Find where the given text appears and provide that cell's center as (x, y) coordinate. 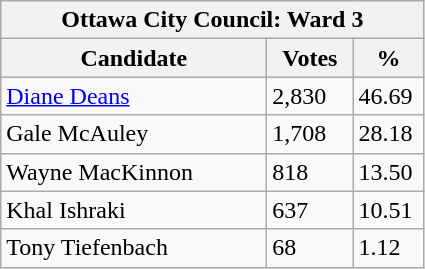
2,830 (310, 96)
818 (310, 172)
Tony Tiefenbach (134, 248)
Ottawa City Council: Ward 3 (212, 20)
28.18 (388, 134)
1,708 (310, 134)
637 (310, 210)
Diane Deans (134, 96)
46.69 (388, 96)
13.50 (388, 172)
Votes (310, 58)
Khal Ishraki (134, 210)
% (388, 58)
Candidate (134, 58)
68 (310, 248)
10.51 (388, 210)
Wayne MacKinnon (134, 172)
Gale McAuley (134, 134)
1.12 (388, 248)
